Search for the cell housing the specified text and yield its [x, y] center coordinate. 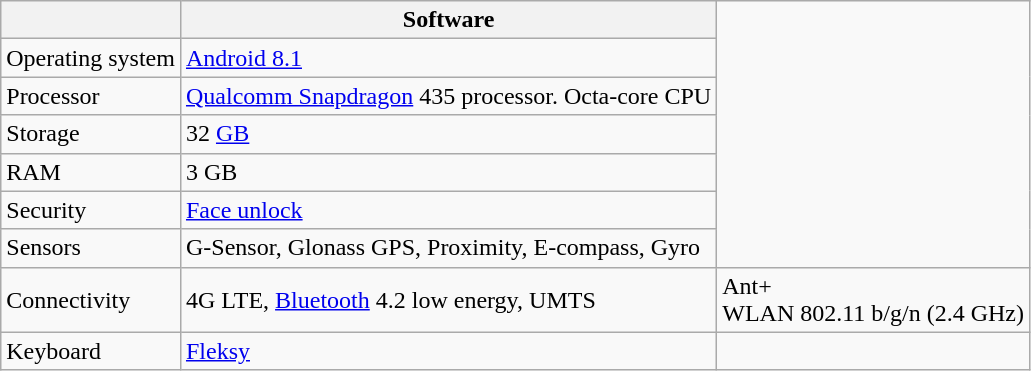
Ant+WLAN 802.11 b/g/n (2.4 GHz) [874, 300]
Keyboard [91, 351]
Sensors [91, 248]
Connectivity [91, 300]
Security [91, 210]
Fleksy [448, 351]
RAM [91, 172]
32 GB [448, 134]
Qualcomm Snapdragon 435 processor. Octa-core CPU [448, 96]
3 GB [448, 172]
Operating system [91, 58]
G-Sensor, Glonass GPS, Proximity, E-compass, Gyro [448, 248]
Processor [91, 96]
Software [448, 20]
Storage [91, 134]
Face unlock [448, 210]
Android 8.1 [448, 58]
4G LTE, Bluetooth 4.2 low energy, UMTS [448, 300]
